Locate the cell with the specified text and output its [X, Y] center coordinate. 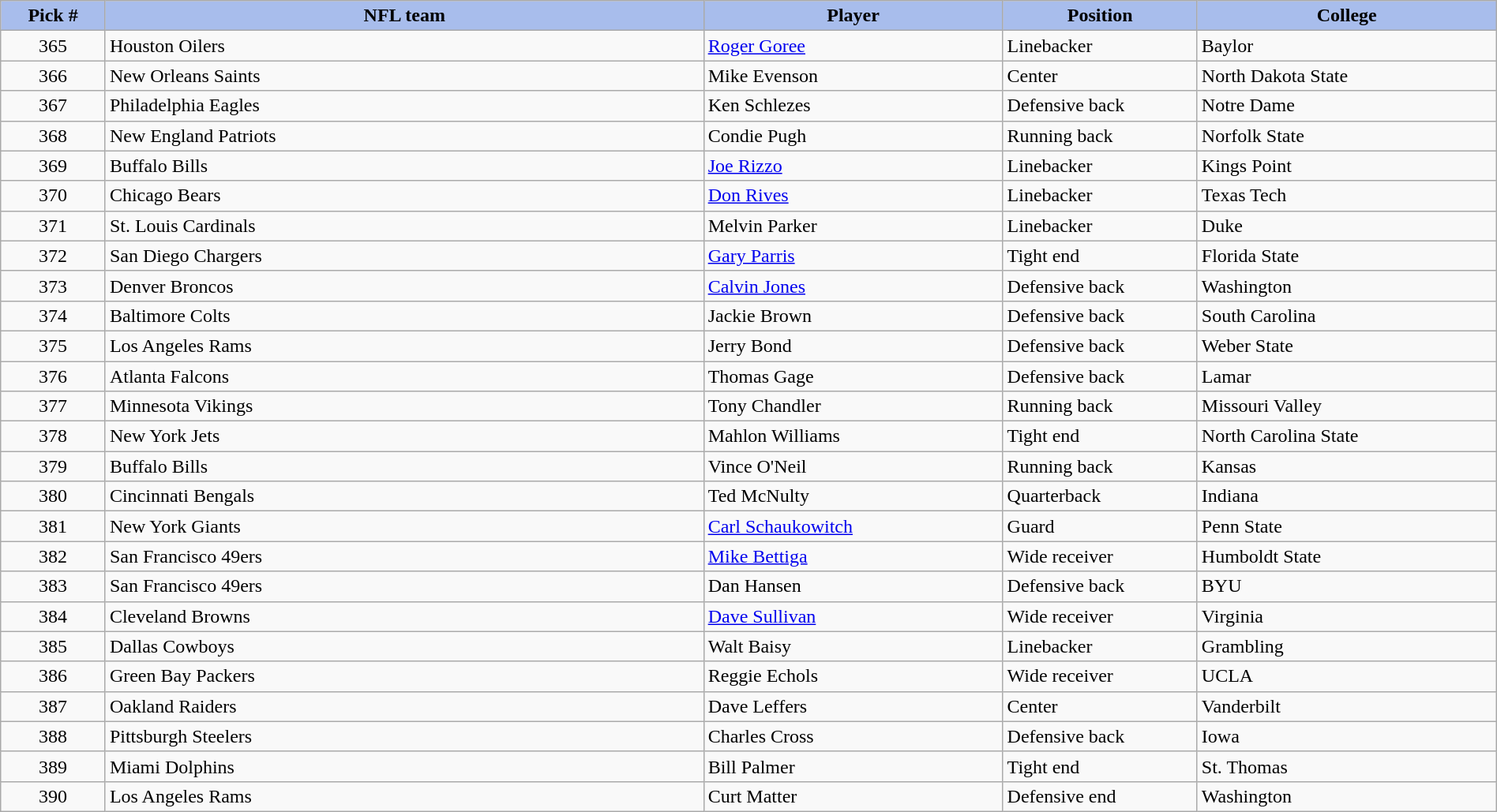
Notre Dame [1347, 106]
Condie Pugh [853, 136]
Melvin Parker [853, 226]
Dave Leffers [853, 706]
Dallas Cowboys [404, 646]
377 [54, 406]
Cincinnati Bengals [404, 496]
382 [54, 556]
Pittsburgh Steelers [404, 736]
College [1347, 16]
365 [54, 46]
366 [54, 76]
381 [54, 526]
Vince O'Neil [853, 466]
Charles Cross [853, 736]
374 [54, 316]
Mike Evenson [853, 76]
Houston Oilers [404, 46]
Norfolk State [1347, 136]
Dan Hansen [853, 586]
Baylor [1347, 46]
Pick # [54, 16]
Indiana [1347, 496]
387 [54, 706]
Kansas [1347, 466]
North Carolina State [1347, 436]
BYU [1347, 586]
Roger Goree [853, 46]
Position [1100, 16]
Player [853, 16]
Thomas Gage [853, 376]
New Orleans Saints [404, 76]
New England Patriots [404, 136]
369 [54, 166]
Miami Dolphins [404, 766]
367 [54, 106]
Dave Sullivan [853, 616]
Vanderbilt [1347, 706]
Reggie Echols [853, 676]
Green Bay Packers [404, 676]
Quarterback [1100, 496]
NFL team [404, 16]
Don Rives [853, 196]
New York Jets [404, 436]
368 [54, 136]
Bill Palmer [853, 766]
385 [54, 646]
389 [54, 766]
378 [54, 436]
Penn State [1347, 526]
St. Thomas [1347, 766]
Lamar [1347, 376]
Calvin Jones [853, 286]
Mahlon Williams [853, 436]
Virginia [1347, 616]
St. Louis Cardinals [404, 226]
Missouri Valley [1347, 406]
Grambling [1347, 646]
Ken Schlezes [853, 106]
372 [54, 256]
South Carolina [1347, 316]
San Diego Chargers [404, 256]
386 [54, 676]
New York Giants [404, 526]
Florida State [1347, 256]
North Dakota State [1347, 76]
Kings Point [1347, 166]
Chicago Bears [404, 196]
388 [54, 736]
Defensive end [1100, 796]
Guard [1100, 526]
Baltimore Colts [404, 316]
379 [54, 466]
Curt Matter [853, 796]
Carl Schaukowitch [853, 526]
Ted McNulty [853, 496]
UCLA [1347, 676]
Humboldt State [1347, 556]
Joe Rizzo [853, 166]
383 [54, 586]
Iowa [1347, 736]
Mike Bettiga [853, 556]
Walt Baisy [853, 646]
380 [54, 496]
373 [54, 286]
Cleveland Browns [404, 616]
Tony Chandler [853, 406]
370 [54, 196]
Jackie Brown [853, 316]
Weber State [1347, 346]
375 [54, 346]
Gary Parris [853, 256]
Minnesota Vikings [404, 406]
Duke [1347, 226]
Oakland Raiders [404, 706]
384 [54, 616]
376 [54, 376]
371 [54, 226]
Atlanta Falcons [404, 376]
Texas Tech [1347, 196]
Denver Broncos [404, 286]
Philadelphia Eagles [404, 106]
Jerry Bond [853, 346]
390 [54, 796]
